Output the (x, y) coordinate of the center of the cell containing the given text.  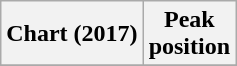
Peakposition (189, 34)
Chart (2017) (72, 34)
